Detect which cell encompasses the target text, then output its [x, y] center coordinate. 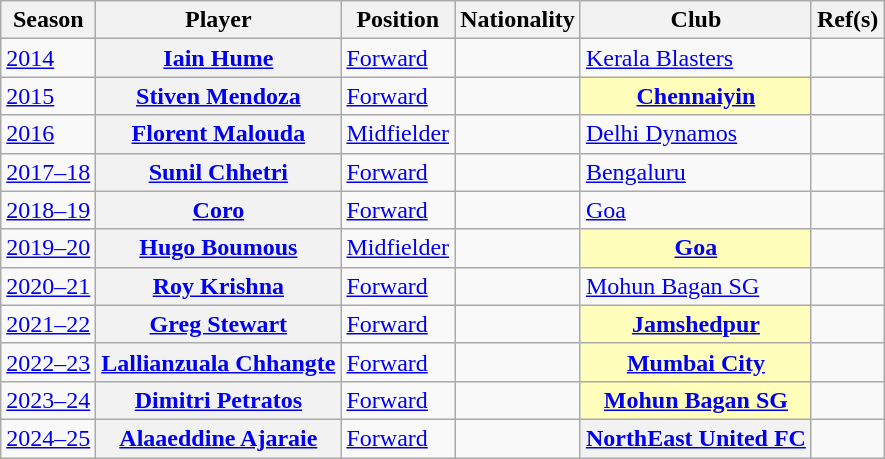
Stiven Mendoza [218, 96]
Roy Krishna [218, 286]
Ref(s) [847, 20]
Delhi Dynamos [696, 134]
Greg Stewart [218, 324]
2024–25 [48, 438]
2022–23 [48, 362]
Iain Hume [218, 58]
Florent Malouda [218, 134]
2020–21 [48, 286]
2018–19 [48, 210]
2021–22 [48, 324]
Player [218, 20]
2017–18 [48, 172]
Club [696, 20]
Lallianzuala Chhangte [218, 362]
2015 [48, 96]
Season [48, 20]
Jamshedpur [696, 324]
Chennaiyin [696, 96]
Mumbai City [696, 362]
Nationality [518, 20]
Position [398, 20]
2023–24 [48, 400]
Kerala Blasters [696, 58]
Coro [218, 210]
Alaaeddine Ajaraie [218, 438]
NorthEast United FC [696, 438]
Hugo Boumous [218, 248]
2014 [48, 58]
2016 [48, 134]
Sunil Chhetri [218, 172]
Dimitri Petratos [218, 400]
2019–20 [48, 248]
Bengaluru [696, 172]
